From the cell containing the given text, extract its center point as (x, y) coordinate. 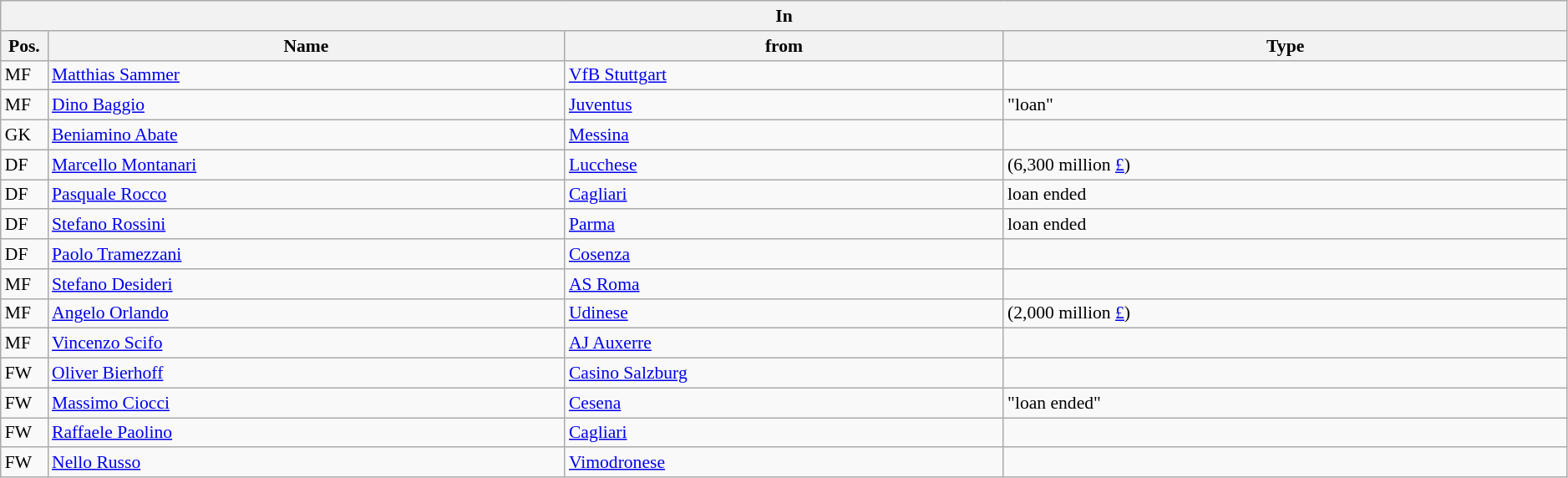
Oliver Bierhoff (306, 374)
In (784, 16)
Type (1285, 46)
Stefano Rossini (306, 225)
Cesena (784, 403)
AJ Auxerre (784, 343)
Angelo Orlando (306, 313)
Casino Salzburg (784, 374)
Name (306, 46)
from (784, 46)
Dino Baggio (306, 105)
(2,000 million £) (1285, 313)
Juventus (784, 105)
Matthias Sammer (306, 75)
Marcello Montanari (306, 165)
"loan" (1285, 105)
Vimodronese (784, 463)
Parma (784, 225)
"loan ended" (1285, 403)
Nello Russo (306, 463)
Lucchese (784, 165)
Vincenzo Scifo (306, 343)
Beniamino Abate (306, 135)
(6,300 million £) (1285, 165)
AS Roma (784, 284)
Pos. (24, 46)
Raffaele Paolino (306, 433)
GK (24, 135)
Paolo Tramezzani (306, 254)
Stefano Desideri (306, 284)
Messina (784, 135)
Massimo Ciocci (306, 403)
Cosenza (784, 254)
Pasquale Rocco (306, 195)
Udinese (784, 313)
VfB Stuttgart (784, 75)
